Find where the given text appears and provide that cell's center as [x, y] coordinate. 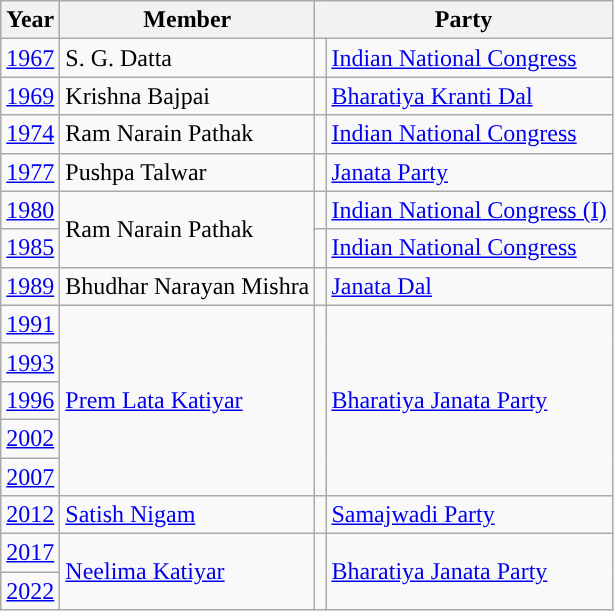
1989 [30, 286]
1996 [30, 400]
Neelima Katiyar [188, 572]
1980 [30, 210]
Samajwadi Party [469, 515]
Bharatiya Kranti Dal [469, 96]
1969 [30, 96]
Pushpa Talwar [188, 172]
2017 [30, 553]
1977 [30, 172]
1993 [30, 362]
S. G. Datta [188, 58]
Prem Lata Katiyar [188, 400]
Year [30, 20]
Satish Nigam [188, 515]
1991 [30, 324]
Party [464, 20]
2007 [30, 477]
1985 [30, 248]
Indian National Congress (I) [469, 210]
1974 [30, 134]
Bhudhar Narayan Mishra [188, 286]
1967 [30, 58]
2002 [30, 438]
Janata Party [469, 172]
Krishna Bajpai [188, 96]
Member [188, 20]
2012 [30, 515]
Janata Dal [469, 286]
2022 [30, 591]
